Provide the [X, Y] coordinate of the cell's center where the given text is located.  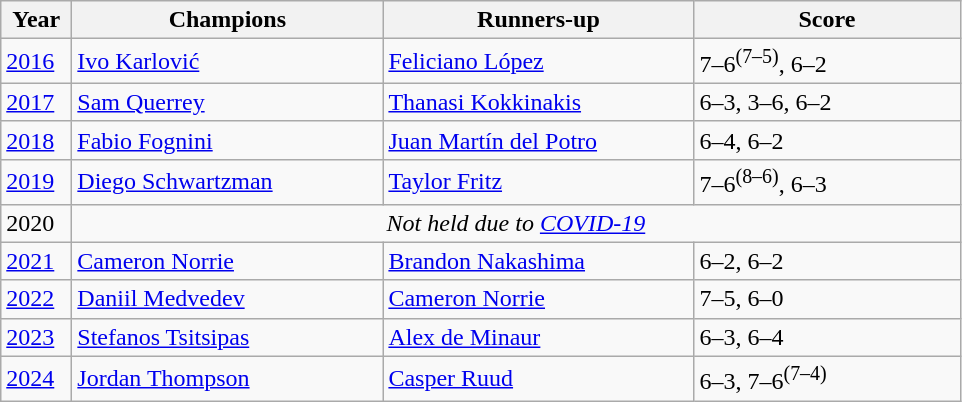
Stefanos Tsitsipas [228, 337]
2020 [36, 223]
2022 [36, 299]
6–3, 7–6(7–4) [827, 378]
Juan Martín del Potro [538, 140]
Score [827, 20]
Alex de Minaur [538, 337]
Champions [228, 20]
6–4, 6–2 [827, 140]
6–3, 3–6, 6–2 [827, 102]
6–3, 6–4 [827, 337]
Brandon Nakashima [538, 261]
Fabio Fognini [228, 140]
7–6(8–6), 6–3 [827, 182]
2023 [36, 337]
2024 [36, 378]
Daniil Medvedev [228, 299]
2021 [36, 261]
Thanasi Kokkinakis [538, 102]
Diego Schwartzman [228, 182]
Feliciano López [538, 62]
Taylor Fritz [538, 182]
Runners-up [538, 20]
Ivo Karlović [228, 62]
7–6(7–5), 6–2 [827, 62]
2017 [36, 102]
2018 [36, 140]
7–5, 6–0 [827, 299]
Casper Ruud [538, 378]
2016 [36, 62]
Jordan Thompson [228, 378]
Sam Querrey [228, 102]
6–2, 6–2 [827, 261]
Year [36, 20]
2019 [36, 182]
Not held due to COVID-19 [516, 223]
